Detect which cell encompasses the target text, then output its (x, y) center coordinate. 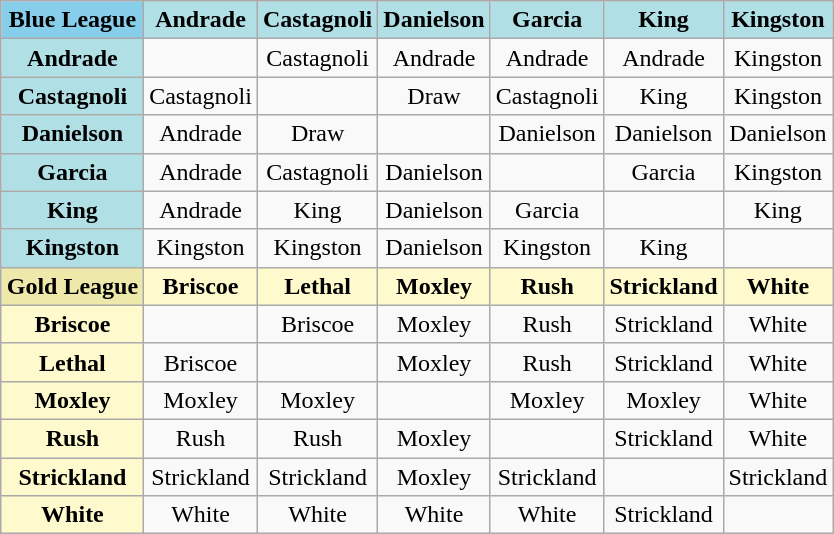
Blue League (72, 20)
Gold League (72, 286)
